Locate the cell with the specified text and output its [X, Y] center coordinate. 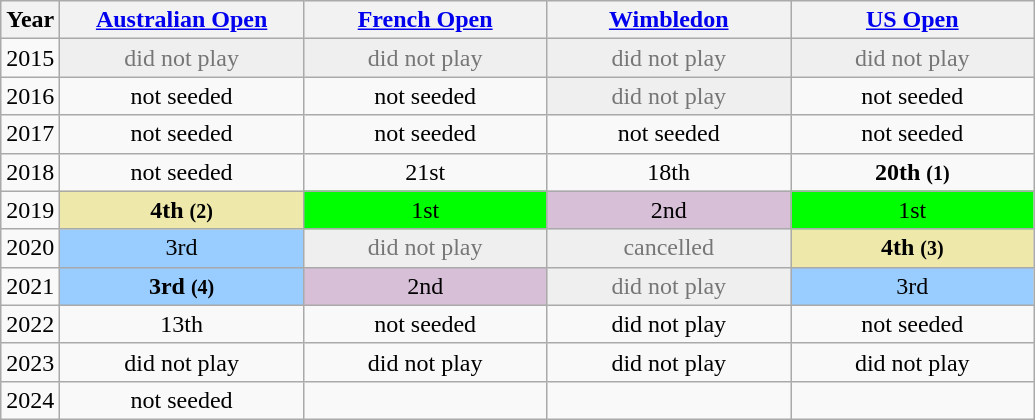
cancelled [669, 248]
Wimbledon [669, 20]
13th [182, 324]
2019 [30, 210]
Year [30, 20]
3rd (4) [182, 286]
Australian Open [182, 20]
2023 [30, 362]
2017 [30, 134]
4th (2) [182, 210]
2022 [30, 324]
2018 [30, 172]
French Open [425, 20]
20th (1) [912, 172]
2016 [30, 96]
21st [425, 172]
18th [669, 172]
2021 [30, 286]
2020 [30, 248]
4th (3) [912, 248]
US Open [912, 20]
2024 [30, 400]
2015 [30, 58]
